From the cell containing the given text, extract its center point as (X, Y) coordinate. 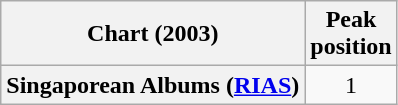
1 (351, 85)
Singaporean Albums (RIAS) (153, 85)
Peakposition (351, 34)
Chart (2003) (153, 34)
